Determine the (X, Y) coordinate at the center of the cell enclosing the given text.  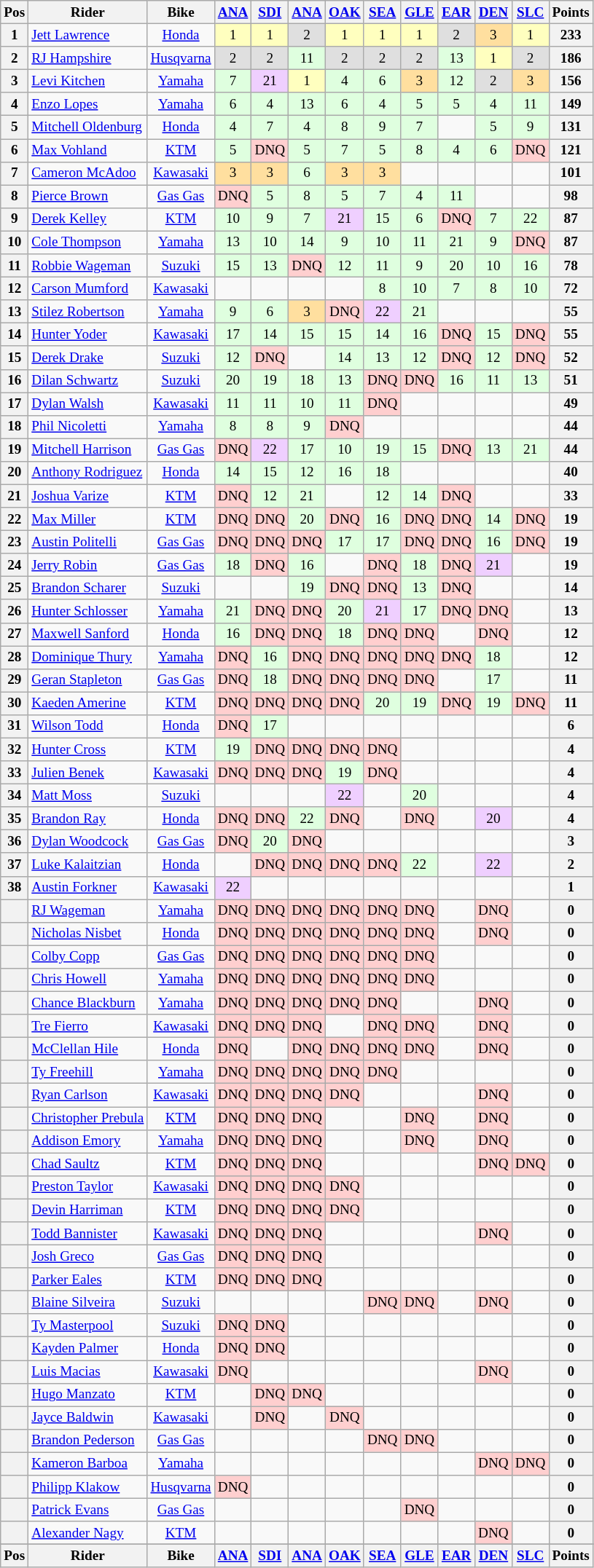
Devin Harriman (87, 1210)
RJ Hampshire (87, 58)
Alexander Nagy (87, 1533)
Nicholas Nisbet (87, 934)
Julien Benek (87, 773)
Jett Lawrence (87, 35)
Hunter Cross (87, 749)
36 (15, 842)
Brandon Ray (87, 819)
Hunter Yoder (87, 335)
29 (15, 680)
72 (571, 288)
27 (15, 634)
Cameron McAdoo (87, 173)
Patrick Evans (87, 1510)
101 (571, 173)
Dylan Woodcock (87, 842)
Dominique Thury (87, 657)
121 (571, 150)
Philipp Klakow (87, 1487)
Hunter Schlosser (87, 611)
37 (15, 864)
78 (571, 266)
Derek Drake (87, 358)
25 (15, 588)
Kayden Palmer (87, 1349)
Jayce Baldwin (87, 1418)
Todd Bannister (87, 1234)
49 (571, 403)
34 (15, 795)
52 (571, 358)
35 (15, 819)
Robbie Wageman (87, 266)
Tre Fierro (87, 1026)
Mitchell Oldenburg (87, 127)
Austin Forkner (87, 888)
Chad Saultz (87, 1165)
26 (15, 611)
98 (571, 197)
Max Miller (87, 519)
Christopher Prebula (87, 1118)
Enzo Lopes (87, 104)
Jerry Robin (87, 565)
40 (571, 473)
Parker Eales (87, 1280)
Geran Stapleton (87, 680)
Dilan Schwartz (87, 381)
131 (571, 127)
Cole Thompson (87, 243)
RJ Wageman (87, 911)
233 (571, 35)
32 (15, 749)
Kaeden Amerine (87, 704)
Ryan Carlson (87, 1095)
Pierce Brown (87, 197)
Levi Kitchen (87, 81)
28 (15, 657)
Ty Masterpool (87, 1325)
156 (571, 81)
Carson Mumford (87, 288)
Mitchell Harrison (87, 450)
Luis Macias (87, 1371)
Brandon Scharer (87, 588)
31 (15, 726)
23 (15, 542)
Addison Emory (87, 1141)
Preston Taylor (87, 1187)
24 (15, 565)
Stilez Robertson (87, 312)
Ty Freehill (87, 1072)
186 (571, 58)
Luke Kalaitzian (87, 864)
38 (15, 888)
Anthony Rodriguez (87, 473)
Wilson Todd (87, 726)
149 (571, 104)
51 (571, 381)
Dylan Walsh (87, 403)
Phil Nicoletti (87, 427)
Chance Blackburn (87, 1003)
Joshua Varize (87, 496)
Derek Kelley (87, 219)
Hugo Manzato (87, 1395)
Brandon Pederson (87, 1441)
Blaine Silveira (87, 1302)
Colby Copp (87, 957)
Josh Greco (87, 1256)
McClellan Hile (87, 1049)
Austin Politelli (87, 542)
Kameron Barboa (87, 1464)
Chris Howell (87, 980)
Matt Moss (87, 795)
30 (15, 704)
Maxwell Sanford (87, 634)
Max Vohland (87, 150)
